Extract the [X, Y] coordinate from the center of the cell holding the provided text.  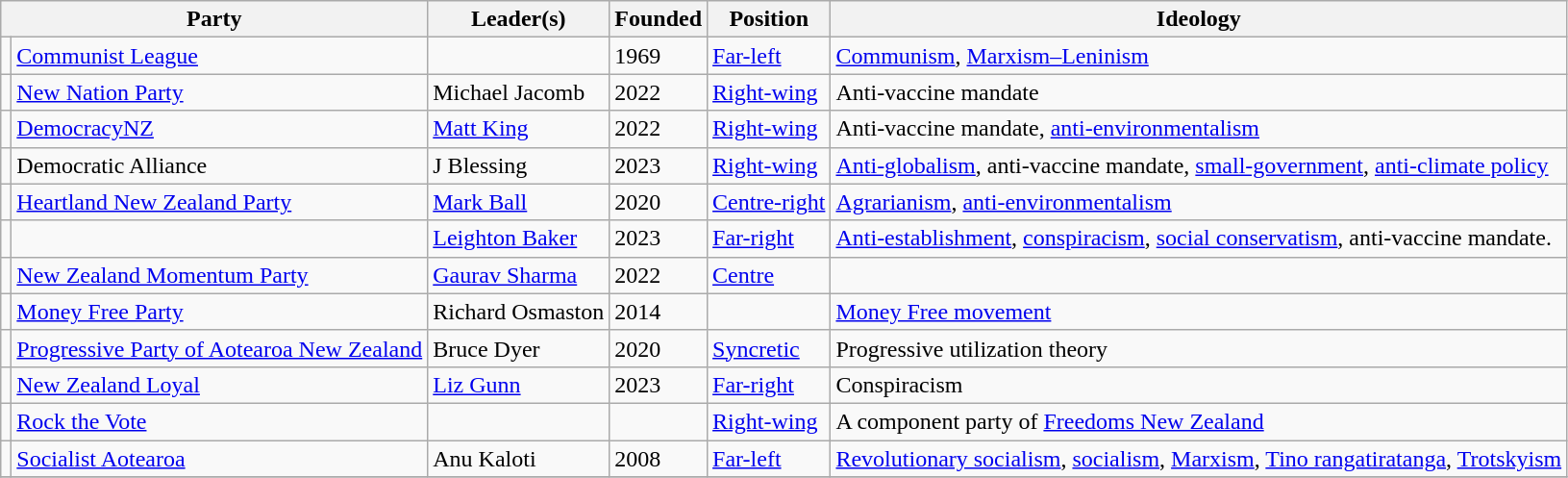
Money Free movement [1199, 312]
Centre-right [769, 202]
J Blessing [519, 165]
Agrarianism, anti-environmentalism [1199, 202]
Anti-vaccine mandate, anti-environmentalism [1199, 129]
Conspiracism [1199, 385]
Founded [659, 19]
Ideology [1199, 19]
Money Free Party [219, 312]
A component party of Freedoms New Zealand [1199, 421]
Syncretic [769, 348]
Democratic Alliance [219, 165]
New Nation Party [219, 92]
Gaurav Sharma [519, 275]
Bruce Dyer [519, 348]
Position [769, 19]
Anti-establishment, conspiracism, social conservatism, anti-vaccine mandate. [1199, 239]
1969 [659, 56]
2008 [659, 459]
Richard Osmaston [519, 312]
Socialist Aotearoa [219, 459]
Progressive Party of Aotearoa New Zealand [219, 348]
Matt King [519, 129]
Communism, Marxism–Leninism [1199, 56]
Party [214, 19]
New Zealand Loyal [219, 385]
New Zealand Momentum Party [219, 275]
2014 [659, 312]
Leader(s) [519, 19]
Heartland New Zealand Party [219, 202]
Anti-globalism, anti-vaccine mandate, small-government, anti-climate policy [1199, 165]
Revolutionary socialism, socialism, Marxism, Tino rangatiratanga, Trotskyism [1199, 459]
DemocracyNZ [219, 129]
Michael Jacomb [519, 92]
Anti-vaccine mandate [1199, 92]
Communist League [219, 56]
Leighton Baker [519, 239]
Centre [769, 275]
Anu Kaloti [519, 459]
Rock the Vote [219, 421]
Liz Gunn [519, 385]
Mark Ball [519, 202]
Progressive utilization theory [1199, 348]
